Determine the [x, y] coordinate at the center of the cell enclosing the given text.  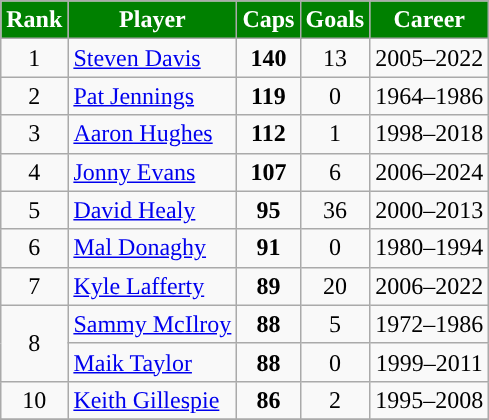
Rank [34, 20]
1999–2011 [430, 362]
Aaron Hughes [152, 134]
8 [34, 343]
36 [335, 210]
7 [34, 286]
89 [268, 286]
Jonny Evans [152, 172]
1995–2008 [430, 400]
107 [268, 172]
1998–2018 [430, 134]
10 [34, 400]
2006–2022 [430, 286]
3 [34, 134]
Steven Davis [152, 58]
20 [335, 286]
2005–2022 [430, 58]
13 [335, 58]
86 [268, 400]
140 [268, 58]
Pat Jennings [152, 96]
Keith Gillespie [152, 400]
Player [152, 20]
Career [430, 20]
1972–1986 [430, 324]
1964–1986 [430, 96]
112 [268, 134]
David Healy [152, 210]
91 [268, 248]
95 [268, 210]
2000–2013 [430, 210]
Kyle Lafferty [152, 286]
4 [34, 172]
1980–1994 [430, 248]
2006–2024 [430, 172]
Goals [335, 20]
Mal Donaghy [152, 248]
Sammy McIlroy [152, 324]
Caps [268, 20]
119 [268, 96]
Maik Taylor [152, 362]
